Determine the [X, Y] coordinate at the center of the cell enclosing the given text.  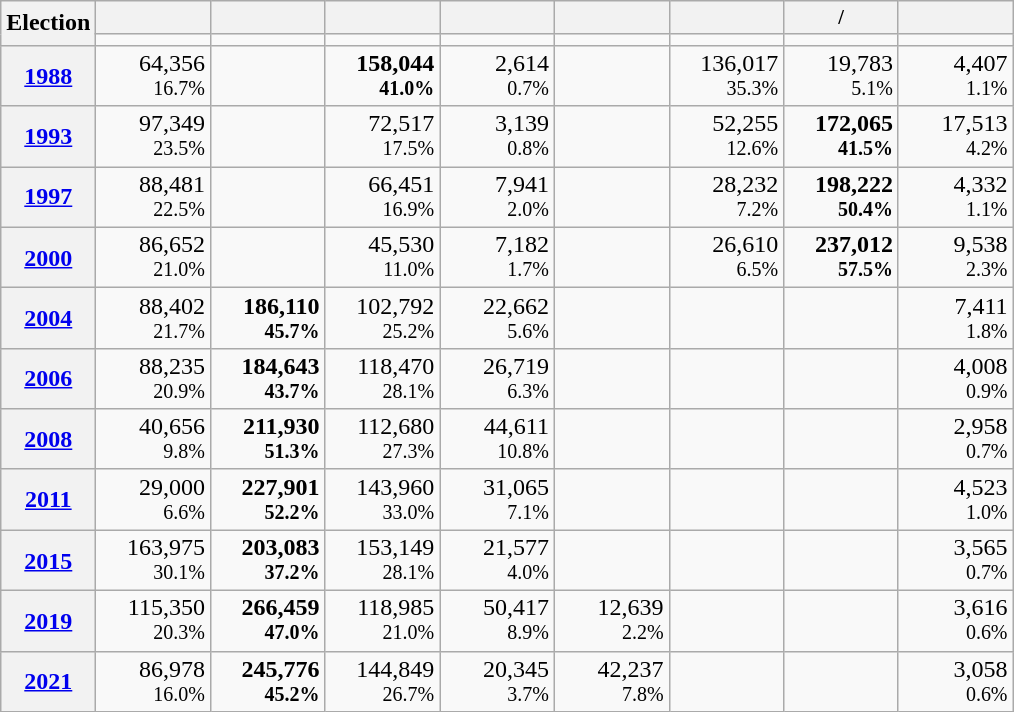
22,6625.6% [498, 318]
186,11045.7% [268, 318]
203,08337.2% [268, 560]
1993 [48, 136]
88,23520.9% [154, 378]
2,6140.7% [498, 76]
4,0080.9% [956, 378]
1988 [48, 76]
26,6106.5% [726, 258]
153,14928.1% [382, 560]
44,61110.8% [498, 440]
184,64343.7% [268, 378]
42,2377.8% [612, 682]
7,9412.0% [498, 198]
Election [48, 24]
28,2327.2% [726, 198]
2006 [48, 378]
88,48122.5% [154, 198]
20,3453.7% [498, 682]
2021 [48, 682]
3,5650.7% [956, 560]
211,93051.3% [268, 440]
118,47028.1% [382, 378]
7,1821.7% [498, 258]
3,1390.8% [498, 136]
198,22250.4% [842, 198]
52,25512.6% [726, 136]
2015 [48, 560]
86,65221.0% [154, 258]
4,5231.0% [956, 500]
7,4111.8% [956, 318]
45,53011.0% [382, 258]
2004 [48, 318]
97,34923.5% [154, 136]
2000 [48, 258]
50,4178.9% [498, 622]
245,77645.2% [268, 682]
3,0580.6% [956, 682]
29,0006.6% [154, 500]
66,45116.9% [382, 198]
266,45947.0% [268, 622]
31,0657.1% [498, 500]
26,7196.3% [498, 378]
1997 [48, 198]
2008 [48, 440]
4,3321.1% [956, 198]
2011 [48, 500]
64,35616.7% [154, 76]
88,40221.7% [154, 318]
237,01257.5% [842, 258]
21,5774.0% [498, 560]
19,7835.1% [842, 76]
118,98521.0% [382, 622]
102,79225.2% [382, 318]
115,35020.3% [154, 622]
143,96033.0% [382, 500]
72,51717.5% [382, 136]
40,6569.8% [154, 440]
158,04441.0% [382, 76]
12,6392.2% [612, 622]
136,01735.3% [726, 76]
/ [842, 18]
2019 [48, 622]
2,9580.7% [956, 440]
112,68027.3% [382, 440]
86,97816.0% [154, 682]
163,97530.1% [154, 560]
9,5382.3% [956, 258]
17,5134.2% [956, 136]
144,84926.7% [382, 682]
4,4071.1% [956, 76]
227,90152.2% [268, 500]
172,06541.5% [842, 136]
3,6160.6% [956, 622]
